Return the (x, y) coordinate for the center point of the cell that contains the specified text.  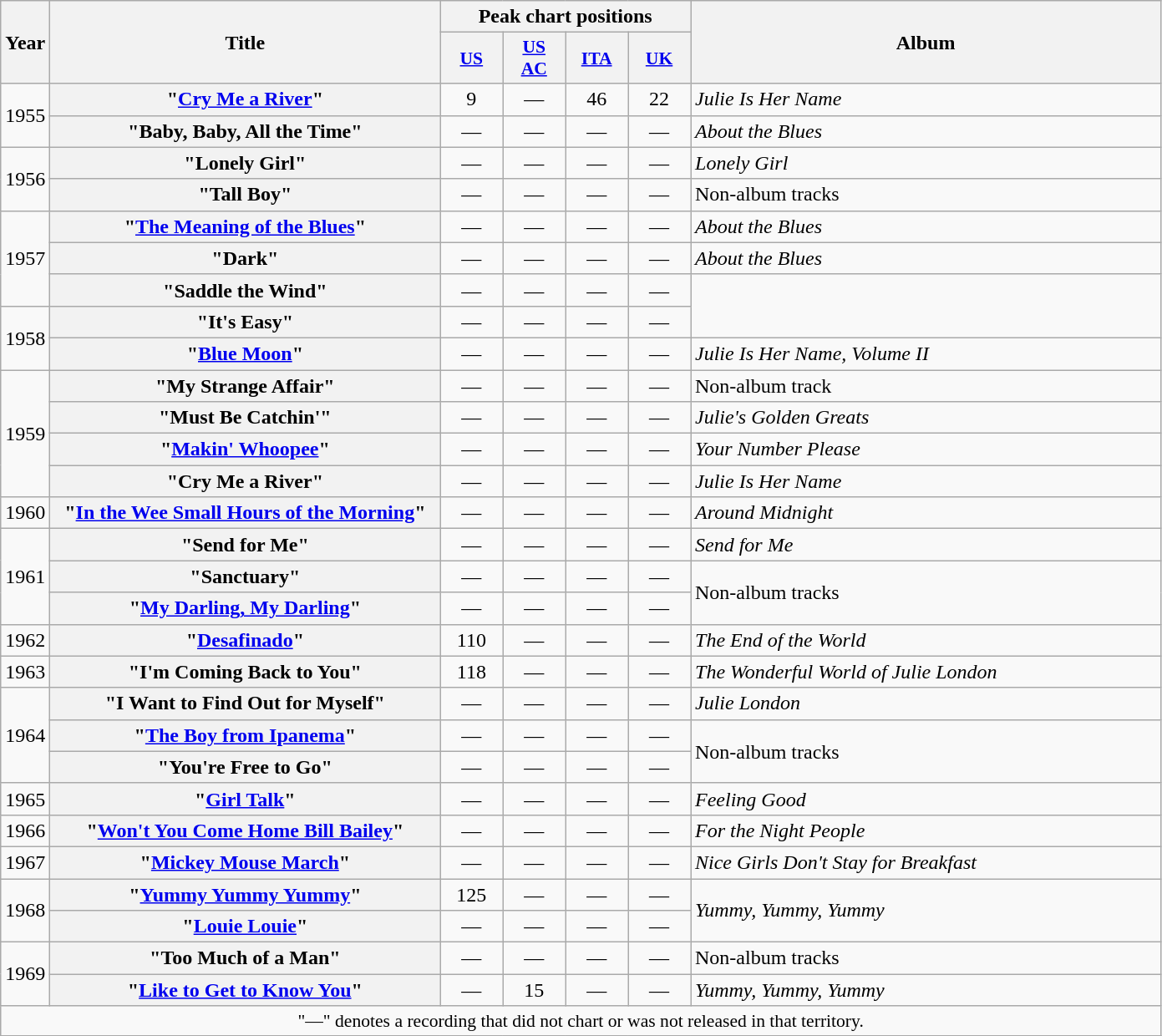
The Wonderful World of Julie London (926, 672)
Julie London (926, 703)
1963 (25, 672)
"You're Free to Go" (246, 767)
For the Night People (926, 830)
1961 (25, 576)
1966 (25, 830)
"Won't You Come Home Bill Bailey" (246, 830)
"I Want to Find Out for Myself" (246, 703)
9 (471, 99)
"Like to Get to Know You" (246, 990)
46 (596, 99)
Lonely Girl (926, 163)
Year (25, 42)
Julie Is Her Name, Volume II (926, 353)
1967 (25, 862)
Nice Girls Don't Stay for Breakfast (926, 862)
"Makin' Whoopee" (246, 449)
Your Number Please (926, 449)
"Yummy Yummy Yummy" (246, 895)
US (471, 58)
118 (471, 672)
ITA (596, 58)
15 (535, 990)
"It's Easy" (246, 322)
Non-album track (926, 385)
Title (246, 42)
Album (926, 42)
The End of the World (926, 640)
"I'm Coming Back to You" (246, 672)
"The Meaning of the Blues" (246, 226)
Feeling Good (926, 799)
1964 (25, 735)
"Tall Boy" (246, 195)
"Dark" (246, 258)
"My Darling, My Darling" (246, 608)
"The Boy from Ipanema" (246, 735)
1969 (25, 974)
1965 (25, 799)
110 (471, 640)
Around Midnight (926, 513)
"Must Be Catchin'" (246, 418)
"Mickey Mouse March" (246, 862)
1962 (25, 640)
"Baby, Baby, All the Time" (246, 131)
"Girl Talk" (246, 799)
"Lonely Girl" (246, 163)
"Saddle the Wind" (246, 290)
"Blue Moon" (246, 353)
1955 (25, 115)
"In the Wee Small Hours of the Morning" (246, 513)
"My Strange Affair" (246, 385)
UK (660, 58)
1968 (25, 911)
USAC (535, 58)
"Sanctuary" (246, 576)
22 (660, 99)
Peak chart positions (566, 17)
Send for Me (926, 545)
125 (471, 895)
1960 (25, 513)
1957 (25, 258)
"Desafinado" (246, 640)
"Too Much of a Man" (246, 958)
Julie's Golden Greats (926, 418)
"—" denotes a recording that did not chart or was not released in that territory. (581, 1021)
1956 (25, 179)
1959 (25, 433)
1958 (25, 338)
"Send for Me" (246, 545)
"Louie Louie" (246, 927)
